Identify which cell holds the provided text, then report its [X, Y] central coordinate. 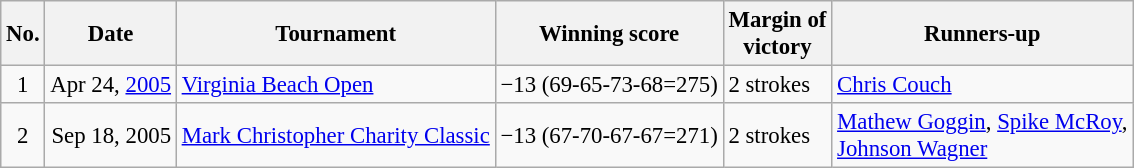
Sep 18, 2005 [110, 136]
No. [23, 34]
Mathew Goggin, Spike McRoy, Johnson Wagner [982, 136]
Mark Christopher Charity Classic [336, 136]
1 [23, 85]
Runners-up [982, 34]
Chris Couch [982, 85]
Tournament [336, 34]
Date [110, 34]
2 [23, 136]
−13 (69-65-73-68=275) [609, 85]
Virginia Beach Open [336, 85]
Margin ofvictory [778, 34]
−13 (67-70-67-67=271) [609, 136]
Winning score [609, 34]
Apr 24, 2005 [110, 85]
